Pinpoint the cell where the given text exists, returning its (x, y) midpoint coordinate. 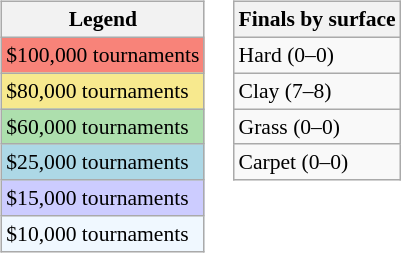
$10,000 tournaments (102, 234)
Grass (0–0) (318, 127)
Legend (102, 20)
Clay (7–8) (318, 91)
$60,000 tournaments (102, 127)
Hard (0–0) (318, 55)
Carpet (0–0) (318, 162)
$100,000 tournaments (102, 55)
Finals by surface (318, 20)
$25,000 tournaments (102, 162)
$15,000 tournaments (102, 198)
$80,000 tournaments (102, 91)
